Provide the [X, Y] coordinate of the cell's center where the given text is located.  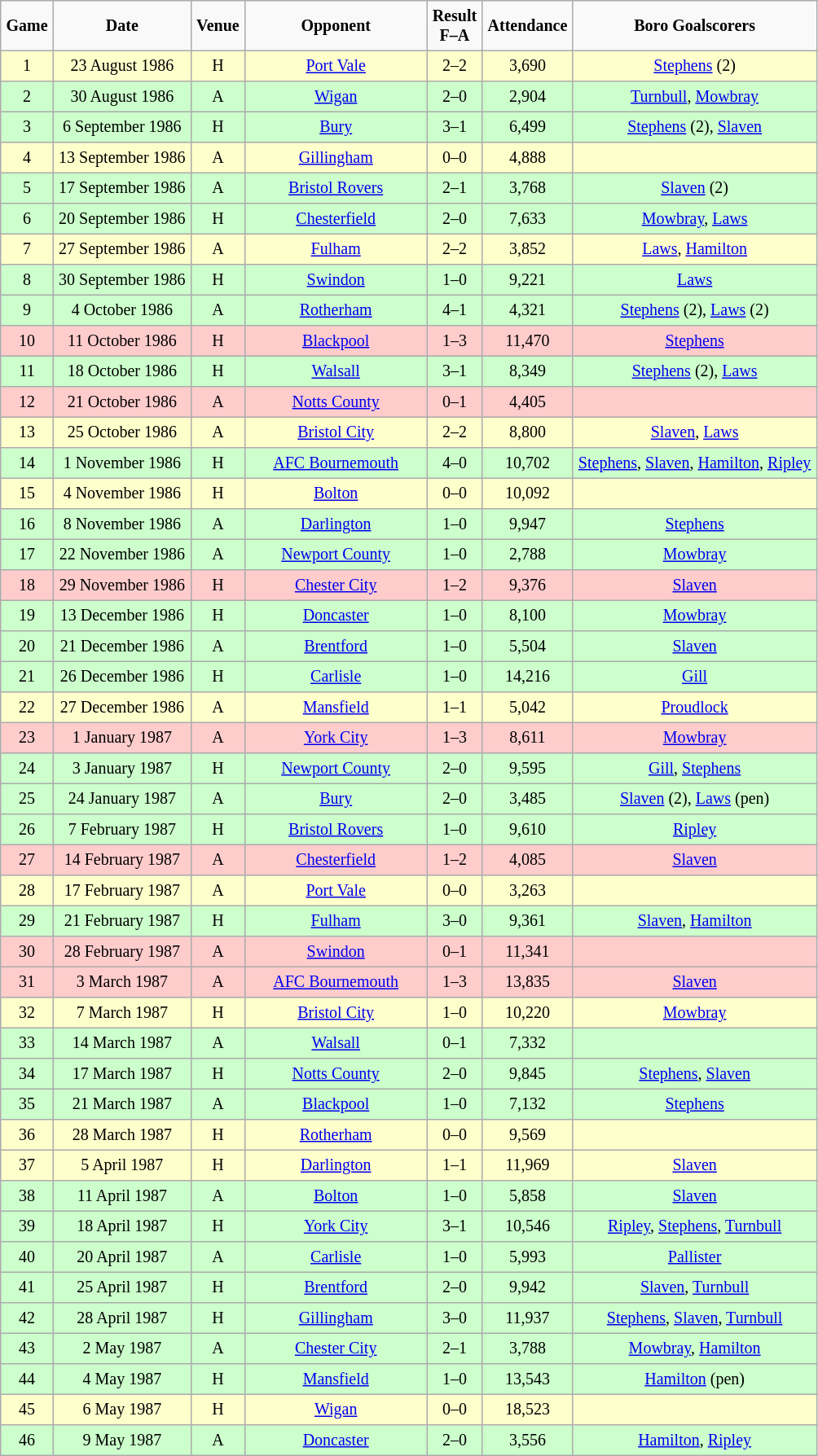
43 [28, 1349]
Stephens (2), Laws [694, 372]
Ripley, Stephens, Turnbull [694, 1227]
4 October 1986 [122, 311]
21 December 1986 [122, 647]
3,690 [528, 67]
Hamilton (pen) [694, 1379]
17 September 1986 [122, 189]
11 April 1987 [122, 1196]
21 February 1987 [122, 922]
Stephens, Slaven, Hamilton, Ripley [694, 463]
11,341 [528, 952]
21 October 1986 [122, 402]
Slaven, Hamilton [694, 922]
8,611 [528, 739]
30 [28, 952]
Opponent [336, 26]
Gill [694, 678]
8 November 1986 [122, 524]
25 April 1987 [122, 1288]
8,100 [528, 616]
10 [28, 341]
7 February 1987 [122, 830]
14 February 1987 [122, 861]
6 [28, 219]
Gill, Stephens [694, 769]
3 January 1987 [122, 769]
5,858 [528, 1196]
Slaven (2), Laws (pen) [694, 800]
4 November 1986 [122, 494]
31 [28, 983]
46 [28, 1441]
18 April 1987 [122, 1227]
27 [28, 861]
ResultF–A [455, 26]
Stephens (2), Laws (2) [694, 311]
5 [28, 189]
17 March 1987 [122, 1074]
12 [28, 402]
11,470 [528, 341]
3 March 1987 [122, 983]
44 [28, 1379]
1 November 1986 [122, 463]
9,569 [528, 1135]
20 [28, 647]
11 [28, 372]
26 [28, 830]
Slaven, Turnbull [694, 1288]
30 August 1986 [122, 97]
14 March 1987 [122, 1044]
3,768 [528, 189]
4 May 1987 [122, 1379]
Game [28, 26]
29 November 1986 [122, 585]
9,595 [528, 769]
Ripley [694, 830]
Stephens, Slaven, Turnbull [694, 1318]
4,085 [528, 861]
11 October 1986 [122, 341]
9 [28, 311]
3,556 [528, 1441]
17 February 1987 [122, 891]
3,788 [528, 1349]
13 December 1986 [122, 616]
2 [28, 97]
1 January 1987 [122, 739]
10,702 [528, 463]
28 February 1987 [122, 952]
24 January 1987 [122, 800]
4,321 [528, 311]
9,610 [528, 830]
6 September 1986 [122, 128]
10,092 [528, 494]
4 [28, 158]
7,332 [528, 1044]
14 [28, 463]
18,523 [528, 1410]
38 [28, 1196]
22 [28, 708]
8,800 [528, 433]
13 [28, 433]
6 May 1987 [122, 1410]
Date [122, 26]
9,376 [528, 585]
3,485 [528, 800]
45 [28, 1410]
29 [28, 922]
3,852 [528, 250]
34 [28, 1074]
Stephens (2), Slaven [694, 128]
8,349 [528, 372]
9,221 [528, 280]
16 [28, 524]
Venue [218, 26]
Mowbray, Hamilton [694, 1349]
33 [28, 1044]
4–1 [455, 311]
13,543 [528, 1379]
Slaven (2) [694, 189]
21 [28, 678]
5,993 [528, 1257]
Laws [694, 280]
3,263 [528, 891]
35 [28, 1105]
4–0 [455, 463]
Slaven, Laws [694, 433]
10,220 [528, 1013]
Stephens, Slaven [694, 1074]
22 November 1986 [122, 555]
39 [28, 1227]
23 August 1986 [122, 67]
23 [28, 739]
42 [28, 1318]
7 March 1987 [122, 1013]
1 [28, 67]
19 [28, 616]
9,361 [528, 922]
5,042 [528, 708]
2 May 1987 [122, 1349]
Turnbull, Mowbray [694, 97]
25 [28, 800]
9,942 [528, 1288]
9,947 [528, 524]
28 April 1987 [122, 1318]
28 [28, 891]
4,888 [528, 158]
8 [28, 280]
36 [28, 1135]
27 December 1986 [122, 708]
30 September 1986 [122, 280]
5 April 1987 [122, 1166]
13 September 1986 [122, 158]
2,904 [528, 97]
26 December 1986 [122, 678]
27 September 1986 [122, 250]
4,405 [528, 402]
20 September 1986 [122, 219]
18 [28, 585]
Boro Goalscorers [694, 26]
7 [28, 250]
17 [28, 555]
Mowbray, Laws [694, 219]
21 March 1987 [122, 1105]
24 [28, 769]
6,499 [528, 128]
Attendance [528, 26]
Stephens (2) [694, 67]
32 [28, 1013]
11,937 [528, 1318]
28 March 1987 [122, 1135]
41 [28, 1288]
20 April 1987 [122, 1257]
40 [28, 1257]
Laws, Hamilton [694, 250]
9 May 1987 [122, 1441]
10,546 [528, 1227]
Proudlock [694, 708]
7,132 [528, 1105]
15 [28, 494]
2,788 [528, 555]
9,845 [528, 1074]
3 [28, 128]
37 [28, 1166]
5,504 [528, 647]
25 October 1986 [122, 433]
11,969 [528, 1166]
18 October 1986 [122, 372]
13,835 [528, 983]
Hamilton, Ripley [694, 1441]
14,216 [528, 678]
Pallister [694, 1257]
7,633 [528, 219]
